For the text-containing cell, return its midpoint in (X, Y) coordinate format. 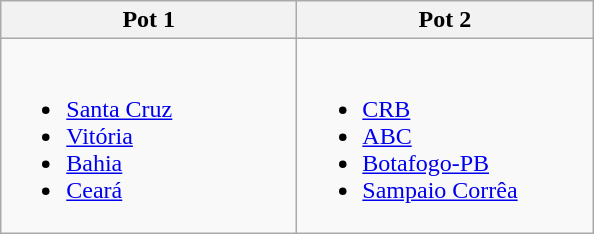
Santa Cruz Vitória Bahia Ceará (149, 136)
Pot 1 (149, 20)
Pot 2 (445, 20)
CRB ABC Botafogo-PB Sampaio Corrêa (445, 136)
